Provide the (x, y) coordinate of the cell's center where the given text is located.  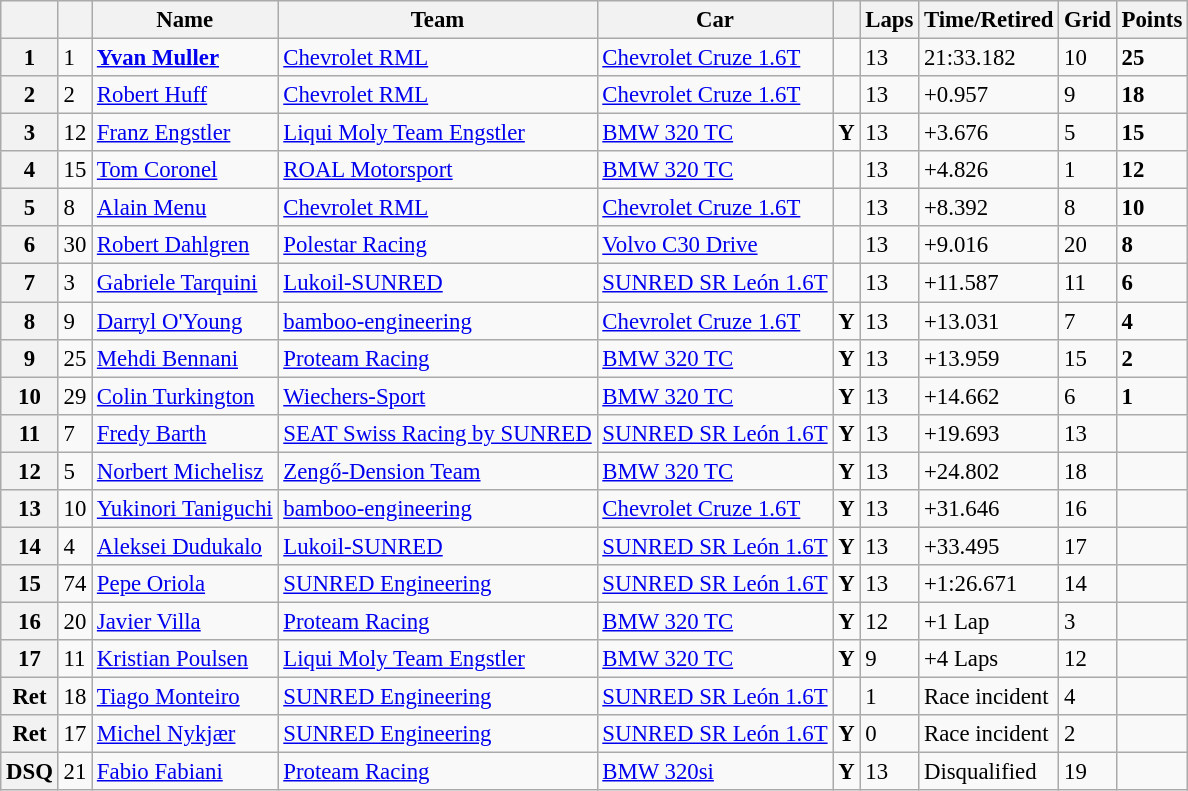
Alain Menu (185, 208)
+13.031 (989, 321)
Points (1152, 20)
Norbert Michelisz (185, 471)
Tiago Monteiro (185, 697)
Tom Coronel (185, 170)
Grid (1088, 20)
19 (1088, 772)
Colin Turkington (185, 396)
Michel Nykjær (185, 734)
+11.587 (989, 283)
74 (74, 584)
Polestar Racing (438, 245)
Franz Engstler (185, 133)
+3.676 (989, 133)
SEAT Swiss Racing by SUNRED (438, 433)
Gabriele Tarquini (185, 283)
Kristian Poulsen (185, 659)
Robert Huff (185, 95)
0 (890, 734)
Team (438, 20)
+13.959 (989, 358)
+14.662 (989, 396)
Car (715, 20)
21:33.182 (989, 58)
+0.957 (989, 95)
Darryl O'Young (185, 321)
Wiechers-Sport (438, 396)
+19.693 (989, 433)
Robert Dahlgren (185, 245)
+8.392 (989, 208)
Aleksei Dudukalo (185, 546)
Pepe Oriola (185, 584)
Laps (890, 20)
BMW 320si (715, 772)
ROAL Motorsport (438, 170)
Volvo C30 Drive (715, 245)
+31.646 (989, 509)
Fabio Fabiani (185, 772)
Zengő-Dension Team (438, 471)
+1:26.671 (989, 584)
21 (74, 772)
DSQ (30, 772)
Javier Villa (185, 621)
+33.495 (989, 546)
+24.802 (989, 471)
+9.016 (989, 245)
Time/Retired (989, 20)
Name (185, 20)
+4 Laps (989, 659)
Yukinori Taniguchi (185, 509)
Mehdi Bennani (185, 358)
Disqualified (989, 772)
29 (74, 396)
+1 Lap (989, 621)
Fredy Barth (185, 433)
Yvan Muller (185, 58)
+4.826 (989, 170)
30 (74, 245)
